Find where the given text appears and provide that cell's center as (x, y) coordinate. 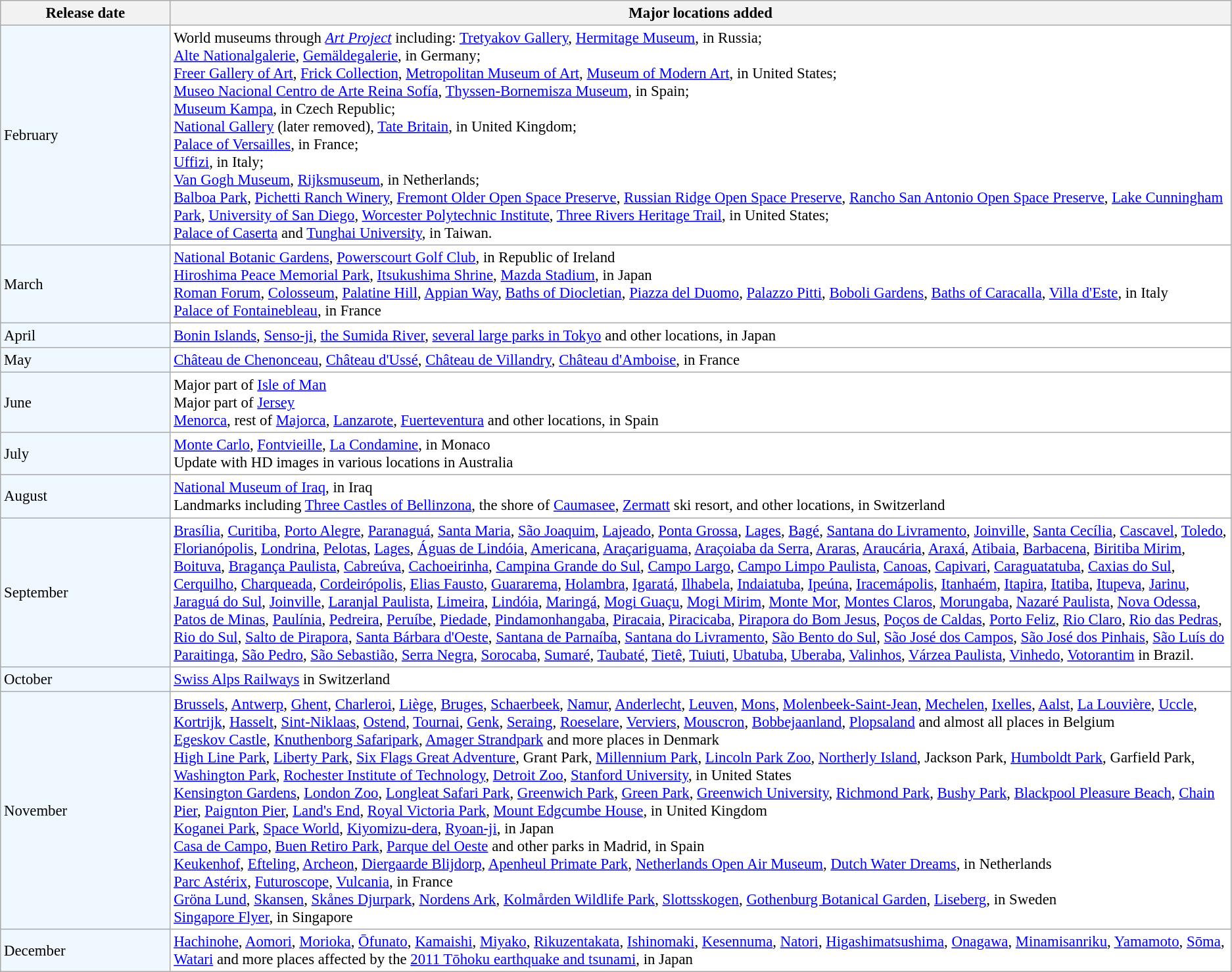
June (85, 403)
August (85, 497)
December (85, 950)
Major part of Isle of Man Major part of Jersey Menorca, rest of Majorca, Lanzarote, Fuerteventura and other locations, in Spain (701, 403)
Monte Carlo, Fontvieille, La Condamine, in Monaco Update with HD images in various locations in Australia (701, 453)
Swiss Alps Railways in Switzerland (701, 679)
September (85, 593)
October (85, 679)
Château de Chenonceau, Château d'Ussé, Château de Villandry, Château d'Amboise, in France (701, 360)
July (85, 453)
April (85, 336)
Major locations added (701, 13)
November (85, 810)
Bonin Islands, Senso-ji, the Sumida River, several large parks in Tokyo and other locations, in Japan (701, 336)
Release date (85, 13)
March (85, 284)
February (85, 135)
May (85, 360)
